Provide the [X, Y] coordinate of the cell's center where the given text is located.  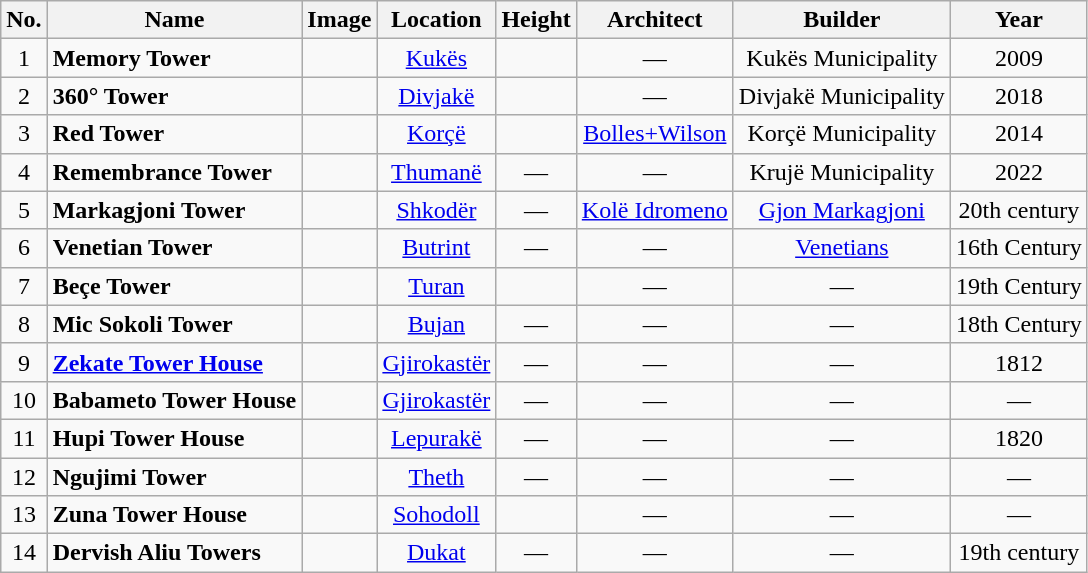
2014 [1018, 134]
16th Century [1018, 248]
1820 [1018, 438]
11 [24, 438]
3 [24, 134]
Memory Tower [174, 58]
Korçë [436, 134]
Dukat [436, 553]
Butrint [436, 248]
Gjon Markagjoni [842, 210]
2022 [1018, 172]
Sohodoll [436, 515]
Markagjoni Tower [174, 210]
Location [436, 20]
1812 [1018, 362]
Height [536, 20]
Mic Sokoli Tower [174, 324]
4 [24, 172]
5 [24, 210]
1 [24, 58]
2018 [1018, 96]
18th Century [1018, 324]
Babameto Tower House [174, 400]
Beçe Tower [174, 286]
No. [24, 20]
Shkodër [436, 210]
Zuna Tower House [174, 515]
19th century [1018, 553]
Name [174, 20]
Bujan [436, 324]
Zekate Tower House [174, 362]
Divjakë [436, 96]
Kukës Municipality [842, 58]
Bolles+Wilson [654, 134]
Architect [654, 20]
Turan [436, 286]
12 [24, 477]
10 [24, 400]
20th century [1018, 210]
19th Century [1018, 286]
Red Tower [174, 134]
Venetian Tower [174, 248]
Remembrance Tower [174, 172]
Year [1018, 20]
Divjakë Municipality [842, 96]
13 [24, 515]
Krujë Municipality [842, 172]
Theth [436, 477]
8 [24, 324]
Ngujimi Tower [174, 477]
Image [340, 20]
Dervish Aliu Towers [174, 553]
Lepurakë [436, 438]
2 [24, 96]
7 [24, 286]
Kolë Idromeno [654, 210]
Venetians [842, 248]
360° Tower [174, 96]
Thumanë [436, 172]
14 [24, 553]
Hupi Tower House [174, 438]
9 [24, 362]
2009 [1018, 58]
Builder [842, 20]
Korçë Municipality [842, 134]
6 [24, 248]
Kukës [436, 58]
